Detect which cell encompasses the target text, then output its (x, y) center coordinate. 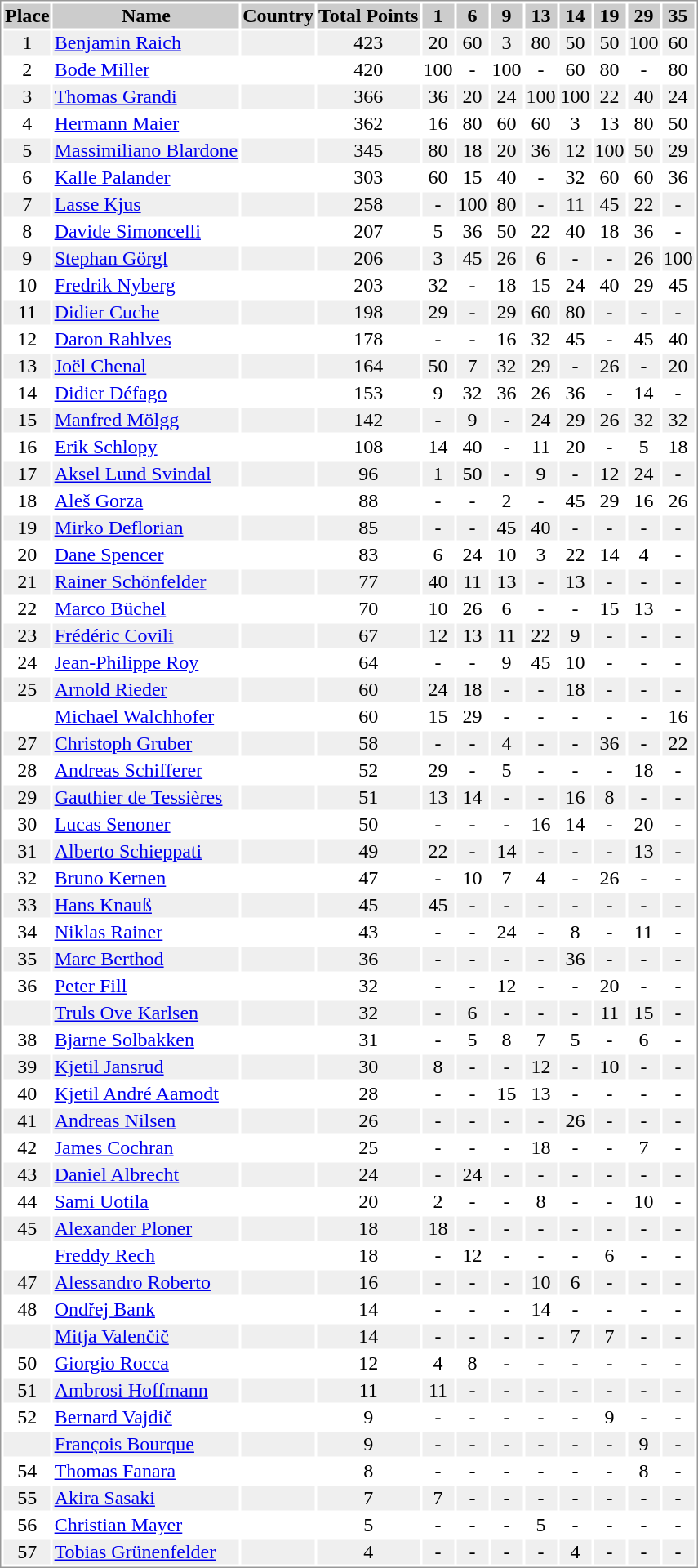
Fredrik Nyberg (146, 285)
Lasse Kjus (146, 205)
Erik Schlopy (146, 447)
Sami Uotila (146, 1201)
Lucas Senoner (146, 824)
48 (27, 1309)
Daron Rahlves (146, 339)
Thomas Fanara (146, 1471)
Marc Berthod (146, 960)
57 (27, 1552)
178 (367, 339)
Niklas Rainer (146, 932)
64 (367, 662)
67 (367, 636)
27 (27, 744)
Truls Ove Karlsen (146, 1013)
54 (27, 1471)
70 (367, 608)
345 (367, 151)
Kjetil Jansrud (146, 1067)
Kjetil André Aamodt (146, 1094)
Aksel Lund Svindal (146, 474)
Alberto Schieppati (146, 852)
21 (27, 582)
206 (367, 259)
55 (27, 1499)
Peter Fill (146, 986)
77 (367, 582)
Manfred Mölgg (146, 421)
Didier Cuche (146, 313)
258 (367, 205)
Hermann Maier (146, 123)
Alessandro Roberto (146, 1283)
Aleš Gorza (146, 501)
88 (367, 501)
198 (367, 313)
Akira Sasaki (146, 1499)
Hans Knauß (146, 906)
Bruno Kernen (146, 878)
Davide Simoncelli (146, 231)
17 (27, 474)
207 (367, 231)
108 (367, 447)
44 (27, 1201)
Dane Spencer (146, 555)
Country (278, 16)
Alexander Ploner (146, 1229)
Benjamin Raich (146, 43)
Marco Büchel (146, 608)
Thomas Grandi (146, 97)
Place (27, 16)
41 (27, 1121)
Bode Miller (146, 69)
Arnold Rieder (146, 690)
420 (367, 69)
Andreas Schifferer (146, 770)
23 (27, 636)
Stephan Görgl (146, 259)
Bjarne Solbakken (146, 1040)
366 (367, 97)
Giorgio Rocca (146, 1363)
96 (367, 474)
Total Points (367, 16)
38 (27, 1040)
Mirko Deflorian (146, 528)
56 (27, 1525)
42 (27, 1147)
Ondřej Bank (146, 1309)
Didier Défago (146, 393)
153 (367, 393)
James Cochran (146, 1147)
33 (27, 906)
83 (367, 555)
Name (146, 16)
164 (367, 367)
85 (367, 528)
Christian Mayer (146, 1525)
Massimiliano Blardone (146, 151)
Kalle Palander (146, 177)
Frédéric Covili (146, 636)
58 (367, 744)
Mitja Valenčič (146, 1337)
Freddy Rech (146, 1255)
Michael Walchhofer (146, 716)
Tobias Grünenfelder (146, 1552)
Joël Chenal (146, 367)
423 (367, 43)
Bernard Vajdič (146, 1417)
34 (27, 932)
39 (27, 1067)
203 (367, 285)
362 (367, 123)
Daniel Albrecht (146, 1175)
Rainer Schönfelder (146, 582)
Ambrosi Hoffmann (146, 1391)
Andreas Nilsen (146, 1121)
Gauthier de Tessières (146, 798)
49 (367, 852)
303 (367, 177)
142 (367, 421)
Christoph Gruber (146, 744)
Jean-Philippe Roy (146, 662)
François Bourque (146, 1445)
